Return the (X, Y) coordinate for the center point of the cell that contains the specified text.  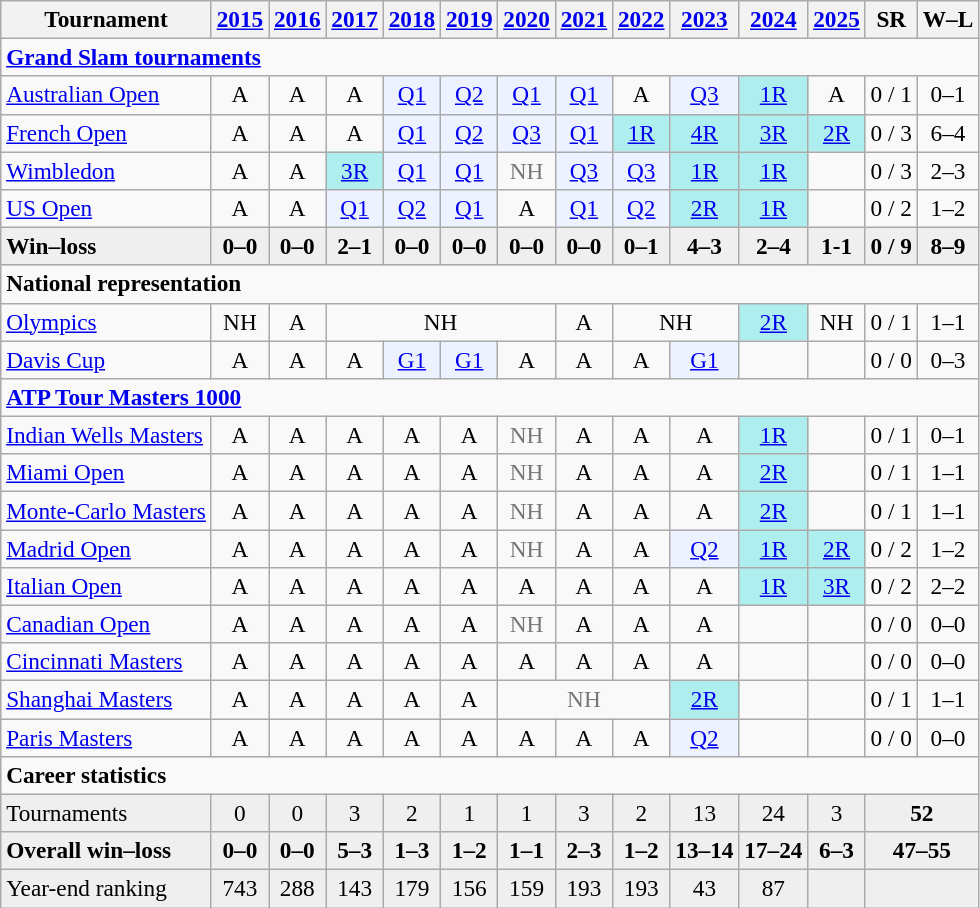
0–3 (948, 359)
Win–loss (106, 246)
Italian Open (106, 586)
87 (774, 888)
Year-end ranking (106, 888)
Madrid Open (106, 548)
4–3 (704, 246)
Olympics (106, 322)
National representation (490, 284)
52 (922, 813)
4R (704, 133)
Paris Masters (106, 737)
Monte-Carlo Masters (106, 510)
2021 (584, 19)
288 (298, 888)
179 (412, 888)
6–3 (836, 850)
13 (704, 813)
2020 (526, 19)
47–55 (922, 850)
Indian Wells Masters (106, 435)
2022 (642, 19)
Shanghai Masters (106, 699)
43 (704, 888)
2–2 (948, 586)
5–3 (354, 850)
Overall win–loss (106, 850)
743 (240, 888)
2–1 (354, 246)
Wimbledon (106, 170)
17–24 (774, 850)
Davis Cup (106, 359)
Career statistics (490, 775)
SR (891, 19)
143 (354, 888)
ATP Tour Masters 1000 (490, 397)
2017 (354, 19)
1–3 (412, 850)
Australian Open (106, 95)
1-1 (836, 246)
0 / 9 (891, 246)
2019 (470, 19)
2025 (836, 19)
159 (526, 888)
Tournaments (106, 813)
156 (470, 888)
Grand Slam tournaments (490, 57)
2016 (298, 19)
Miami Open (106, 473)
Cincinnati Masters (106, 662)
Tournament (106, 19)
13–14 (704, 850)
2023 (704, 19)
24 (774, 813)
2015 (240, 19)
Canadian Open (106, 624)
6–4 (948, 133)
W–L (948, 19)
French Open (106, 133)
US Open (106, 208)
2024 (774, 19)
2–4 (774, 246)
8–9 (948, 246)
2018 (412, 19)
